Extract the (x, y) coordinate from the center of the cell holding the provided text.  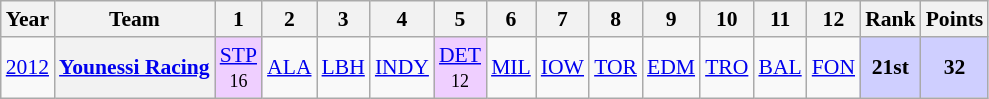
12 (834, 19)
Team (134, 19)
Year (28, 19)
7 (562, 19)
STP16 (238, 68)
6 (511, 19)
2012 (28, 68)
32 (955, 68)
EDM (671, 68)
BAL (780, 68)
Points (955, 19)
IOW (562, 68)
LBH (344, 68)
10 (726, 19)
4 (402, 19)
2 (289, 19)
3 (344, 19)
TOR (616, 68)
INDY (402, 68)
1 (238, 19)
Rank (890, 19)
FON (834, 68)
5 (460, 19)
MIL (511, 68)
11 (780, 19)
9 (671, 19)
Younessi Racing (134, 68)
ALA (289, 68)
TRO (726, 68)
21st (890, 68)
DET12 (460, 68)
8 (616, 19)
